Provide the [X, Y] coordinate of the cell's center where the given text is located.  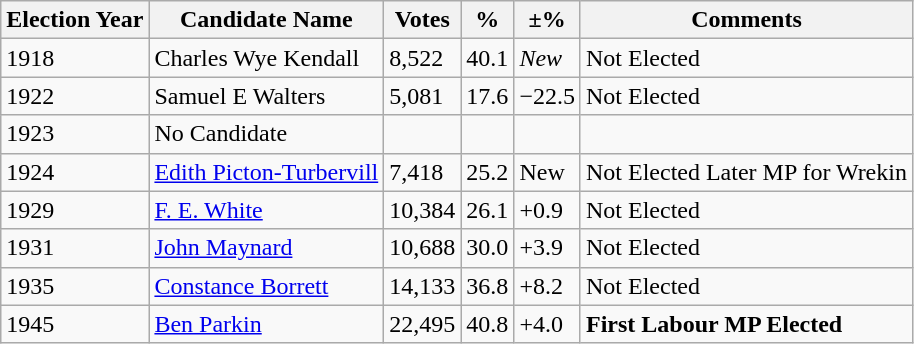
First Labour MP Elected [746, 324]
1945 [75, 324]
10,688 [422, 248]
Ben Parkin [266, 324]
Comments [746, 20]
8,522 [422, 58]
36.8 [488, 286]
1918 [75, 58]
26.1 [488, 210]
25.2 [488, 172]
Votes [422, 20]
+3.9 [548, 248]
Samuel E Walters [266, 96]
Edith Picton-Turbervill [266, 172]
1935 [75, 286]
Not Elected Later MP for Wrekin [746, 172]
1923 [75, 134]
17.6 [488, 96]
30.0 [488, 248]
+0.9 [548, 210]
14,133 [422, 286]
1931 [75, 248]
5,081 [422, 96]
1922 [75, 96]
Election Year [75, 20]
John Maynard [266, 248]
10,384 [422, 210]
7,418 [422, 172]
40.1 [488, 58]
F. E. White [266, 210]
1924 [75, 172]
No Candidate [266, 134]
% [488, 20]
−22.5 [548, 96]
Constance Borrett [266, 286]
+8.2 [548, 286]
+4.0 [548, 324]
40.8 [488, 324]
Charles Wye Kendall [266, 58]
Candidate Name [266, 20]
22,495 [422, 324]
1929 [75, 210]
±% [548, 20]
